Identify which cell holds the provided text, then report its (X, Y) central coordinate. 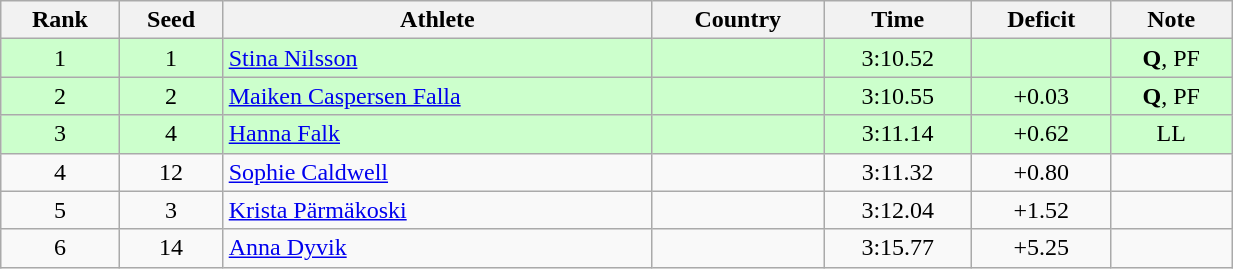
Seed (171, 20)
+1.52 (1042, 210)
Anna Dyvik (437, 248)
6 (60, 248)
3:10.55 (898, 96)
5 (60, 210)
Krista Pärmäkoski (437, 210)
12 (171, 172)
3:12.04 (898, 210)
Hanna Falk (437, 134)
+5.25 (1042, 248)
Deficit (1042, 20)
Sophie Caldwell (437, 172)
Maiken Caspersen Falla (437, 96)
14 (171, 248)
3:11.14 (898, 134)
3:10.52 (898, 58)
3:15.77 (898, 248)
+0.80 (1042, 172)
Stina Nilsson (437, 58)
3:11.32 (898, 172)
Rank (60, 20)
Athlete (437, 20)
LL (1172, 134)
Time (898, 20)
+0.03 (1042, 96)
Country (738, 20)
Note (1172, 20)
+0.62 (1042, 134)
